Capture the cell that displays the provided text and extract its (X, Y) central coordinate. 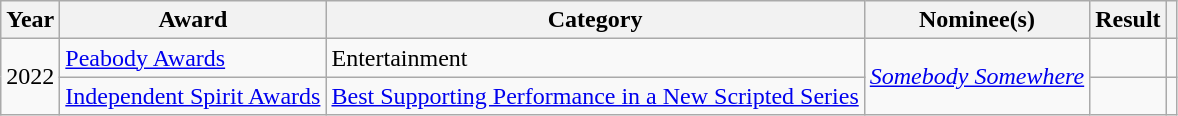
Result (1128, 20)
Category (595, 20)
Somebody Somewhere (976, 77)
Year (30, 20)
Nominee(s) (976, 20)
Best Supporting Performance in a New Scripted Series (595, 96)
2022 (30, 77)
Entertainment (595, 58)
Independent Spirit Awards (193, 96)
Award (193, 20)
Peabody Awards (193, 58)
